Identify which cell holds the provided text, then report its (X, Y) central coordinate. 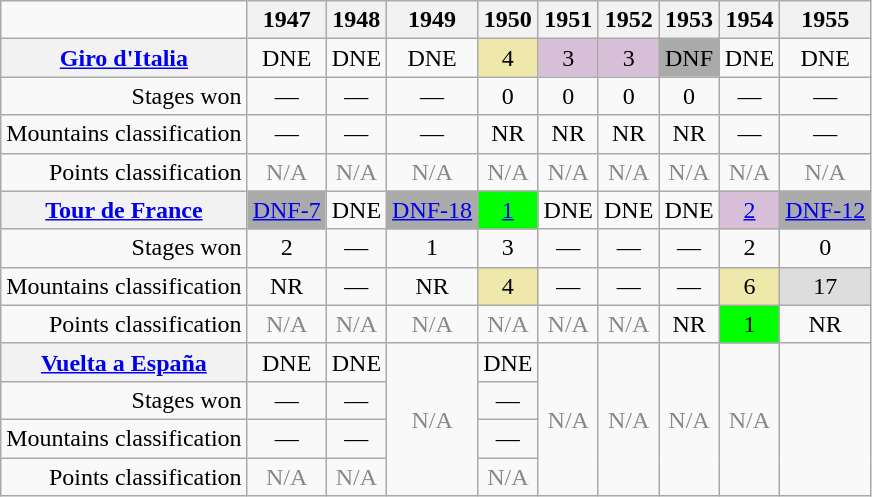
1954 (749, 20)
DNF-18 (432, 210)
1950 (508, 20)
1955 (826, 20)
Tour de France (124, 210)
Vuelta a España (124, 362)
1952 (628, 20)
1947 (286, 20)
DNF-12 (826, 210)
DNF (689, 58)
1948 (356, 20)
1953 (689, 20)
Giro d'Italia (124, 58)
1949 (432, 20)
DNF-7 (286, 210)
6 (749, 286)
17 (826, 286)
1951 (568, 20)
